Locate the cell with the specified text and output its (X, Y) center coordinate. 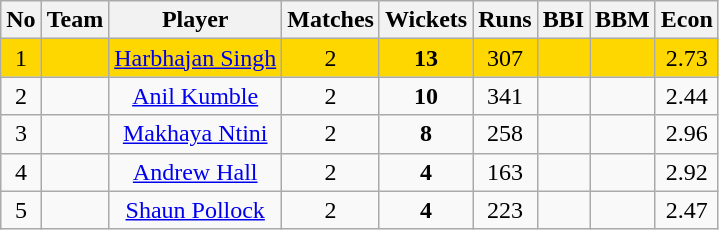
Makhaya Ntini (196, 134)
2.92 (686, 172)
Anil Kumble (196, 96)
2.47 (686, 210)
13 (426, 58)
No (21, 20)
Wickets (426, 20)
Runs (505, 20)
Team (75, 20)
Shaun Pollock (196, 210)
Matches (331, 20)
3 (21, 134)
2.96 (686, 134)
Player (196, 20)
163 (505, 172)
BBM (623, 20)
8 (426, 134)
258 (505, 134)
223 (505, 210)
341 (505, 96)
1 (21, 58)
2.73 (686, 58)
307 (505, 58)
BBI (563, 20)
5 (21, 210)
Andrew Hall (196, 172)
Harbhajan Singh (196, 58)
2.44 (686, 96)
10 (426, 96)
Econ (686, 20)
